Search for the cell housing the specified text and yield its (X, Y) center coordinate. 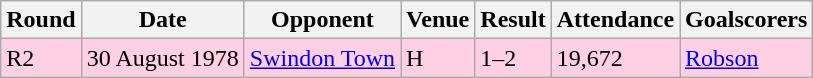
19,672 (615, 58)
Result (513, 20)
Opponent (322, 20)
H (438, 58)
Goalscorers (746, 20)
30 August 1978 (162, 58)
1–2 (513, 58)
Attendance (615, 20)
Robson (746, 58)
Date (162, 20)
R2 (41, 58)
Swindon Town (322, 58)
Venue (438, 20)
Round (41, 20)
